Return [x, y] of the center of cell containing provided text 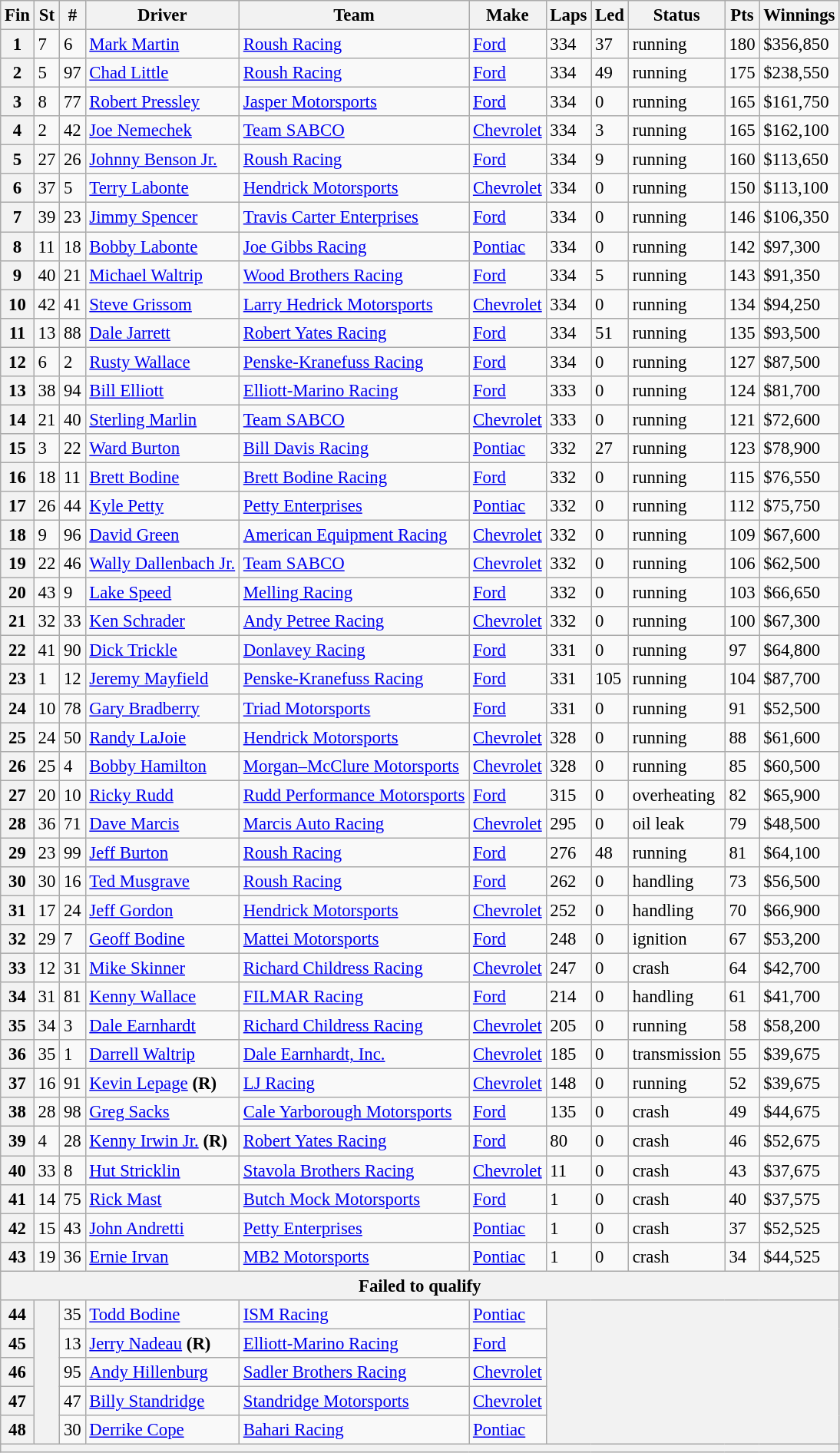
276 [568, 852]
John Andretti [162, 1228]
94 [72, 391]
Kevin Lepage (R) [162, 1084]
$41,700 [799, 997]
315 [568, 795]
transmission [676, 1054]
214 [568, 997]
Dale Jarrett [162, 333]
Kenny Irwin Jr. (R) [162, 1141]
$87,500 [799, 362]
$58,200 [799, 1026]
61 [742, 997]
$97,300 [799, 247]
$37,675 [799, 1170]
American Equipment Racing [353, 535]
78 [72, 708]
$106,350 [799, 217]
Randy LaJoie [162, 737]
175 [742, 73]
Wood Brothers Racing [353, 275]
Bill Davis Racing [353, 448]
$113,650 [799, 160]
Andy Petree Racing [353, 621]
73 [742, 882]
$66,650 [799, 593]
Hut Stricklin [162, 1170]
$94,250 [799, 304]
Jimmy Spencer [162, 217]
Ken Schrader [162, 621]
Fin [18, 15]
$66,900 [799, 910]
71 [72, 824]
Rick Mast [162, 1199]
Rusty Wallace [162, 362]
105 [610, 680]
$53,200 [799, 939]
100 [742, 621]
Status [676, 15]
Kenny Wallace [162, 997]
248 [568, 939]
$56,500 [799, 882]
45 [18, 1343]
Ricky Rudd [162, 795]
Led [610, 15]
Brett Bodine [162, 477]
Travis Carter Enterprises [353, 217]
Robert Pressley [162, 102]
Jasper Motorsports [353, 102]
overheating [676, 795]
$78,900 [799, 448]
51 [610, 333]
MB2 Motorsports [353, 1256]
Ward Burton [162, 448]
FILMAR Racing [353, 997]
$162,100 [799, 131]
Lake Speed [162, 593]
Darrell Waltrip [162, 1054]
$356,850 [799, 45]
Pts [742, 15]
Kyle Petty [162, 506]
Stavola Brothers Racing [353, 1170]
Jeremy Mayfield [162, 680]
121 [742, 419]
$61,600 [799, 737]
109 [742, 535]
Johnny Benson Jr. [162, 160]
Melling Racing [353, 593]
Jeff Gordon [162, 910]
Standridge Motorsports [353, 1401]
$44,675 [799, 1113]
Dave Marcis [162, 824]
262 [568, 882]
Butch Mock Motorsports [353, 1199]
Ernie Irvan [162, 1256]
Make [508, 15]
148 [568, 1084]
ignition [676, 939]
Triad Motorsports [353, 708]
55 [742, 1054]
Donlavey Racing [353, 650]
52 [742, 1084]
252 [568, 910]
112 [742, 506]
180 [742, 45]
Sadler Brothers Racing [353, 1372]
$52,525 [799, 1228]
$44,525 [799, 1256]
79 [742, 824]
Wally Dallenbach Jr. [162, 564]
115 [742, 477]
Rudd Performance Motorsports [353, 795]
LJ Racing [353, 1084]
Todd Bodine [162, 1315]
$48,500 [799, 824]
77 [72, 102]
Failed to qualify [420, 1286]
Joe Gibbs Racing [353, 247]
150 [742, 188]
Winnings [799, 15]
$42,700 [799, 968]
58 [742, 1026]
Jeff Burton [162, 852]
$76,550 [799, 477]
Ted Musgrave [162, 882]
Mattei Motorsports [353, 939]
oil leak [676, 824]
$93,500 [799, 333]
Joe Nemechek [162, 131]
67 [742, 939]
$72,600 [799, 419]
Terry Labonte [162, 188]
Michael Waltrip [162, 275]
$67,300 [799, 621]
Larry Hedrick Motorsports [353, 304]
142 [742, 247]
75 [72, 1199]
Bahari Racing [353, 1430]
295 [568, 824]
106 [742, 564]
$52,500 [799, 708]
99 [72, 852]
Bobby Labonte [162, 247]
Andy Hillenburg [162, 1372]
96 [72, 535]
Gary Bradberry [162, 708]
$64,100 [799, 852]
Geoff Bodine [162, 939]
$161,750 [799, 102]
104 [742, 680]
Bobby Hamilton [162, 766]
95 [72, 1372]
98 [72, 1113]
$67,600 [799, 535]
Bill Elliott [162, 391]
$87,700 [799, 680]
127 [742, 362]
St [46, 15]
$81,700 [799, 391]
ISM Racing [353, 1315]
Greg Sacks [162, 1113]
Team [353, 15]
Dale Earnhardt [162, 1026]
64 [742, 968]
70 [742, 910]
Derrike Cope [162, 1430]
Dale Earnhardt, Inc. [353, 1054]
$91,350 [799, 275]
$52,675 [799, 1141]
Marcis Auto Racing [353, 824]
80 [568, 1141]
$64,800 [799, 650]
Mike Skinner [162, 968]
$37,575 [799, 1199]
Laps [568, 15]
$113,100 [799, 188]
Driver [162, 15]
123 [742, 448]
Dick Trickle [162, 650]
Sterling Marlin [162, 419]
160 [742, 160]
85 [742, 766]
146 [742, 217]
134 [742, 304]
Brett Bodine Racing [353, 477]
Morgan–McClure Motorsports [353, 766]
$238,550 [799, 73]
247 [568, 968]
82 [742, 795]
205 [568, 1026]
Chad Little [162, 73]
90 [72, 650]
David Green [162, 535]
103 [742, 593]
$65,900 [799, 795]
124 [742, 391]
$75,750 [799, 506]
Mark Martin [162, 45]
Billy Standridge [162, 1401]
$62,500 [799, 564]
Cale Yarborough Motorsports [353, 1113]
Steve Grissom [162, 304]
50 [72, 737]
Jerry Nadeau (R) [162, 1343]
$60,500 [799, 766]
185 [568, 1054]
143 [742, 275]
# [72, 15]
